Locate the cell with the specified text and output its [X, Y] center coordinate. 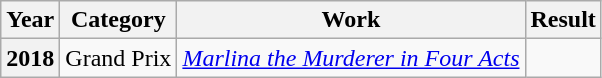
Work [351, 20]
Grand Prix [118, 58]
Category [118, 20]
Year [30, 20]
Marlina the Murderer in Four Acts [351, 58]
Result [563, 20]
2018 [30, 58]
